Detect which cell encompasses the target text, then output its (x, y) center coordinate. 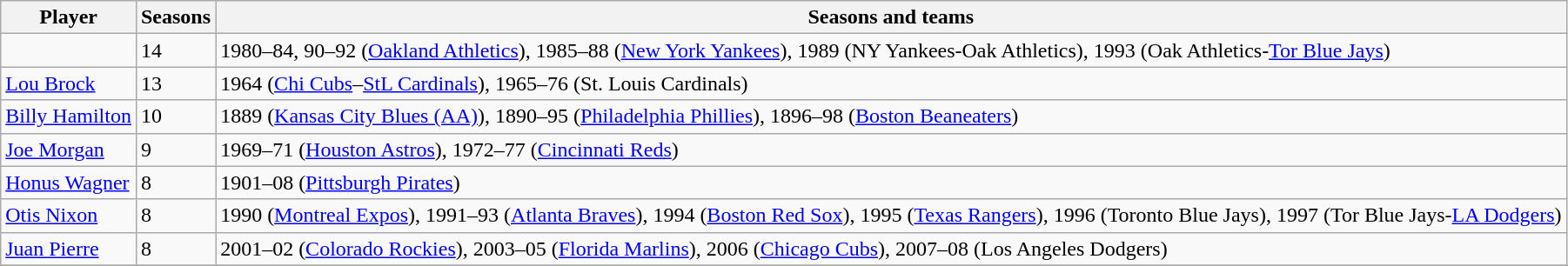
1964 (Chi Cubs–StL Cardinals), 1965–76 (St. Louis Cardinals) (891, 83)
Honus Wagner (69, 183)
10 (176, 116)
Seasons and teams (891, 17)
Lou Brock (69, 83)
Otis Nixon (69, 216)
1969–71 (Houston Astros), 1972–77 (Cincinnati Reds) (891, 150)
Joe Morgan (69, 150)
9 (176, 150)
1901–08 (Pittsburgh Pirates) (891, 183)
Seasons (176, 17)
Player (69, 17)
1980–84, 90–92 (Oakland Athletics), 1985–88 (New York Yankees), 1989 (NY Yankees-Oak Athletics), 1993 (Oak Athletics-Tor Blue Jays) (891, 50)
2001–02 (Colorado Rockies), 2003–05 (Florida Marlins), 2006 (Chicago Cubs), 2007–08 (Los Angeles Dodgers) (891, 249)
Billy Hamilton (69, 116)
1889 (Kansas City Blues (AA)), 1890–95 (Philadelphia Phillies), 1896–98 (Boston Beaneaters) (891, 116)
13 (176, 83)
Juan Pierre (69, 249)
14 (176, 50)
